Return (x, y) of the center of cell containing provided text 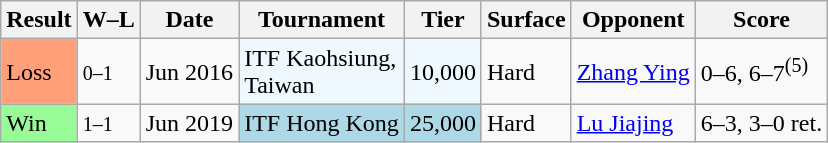
10,000 (442, 72)
25,000 (442, 123)
Lu Jiajing (633, 123)
1–1 (108, 123)
W–L (108, 20)
Win (39, 123)
Opponent (633, 20)
Result (39, 20)
Jun 2019 (189, 123)
Jun 2016 (189, 72)
0–6, 6–7(5) (761, 72)
Score (761, 20)
Tournament (322, 20)
ITF Kaohsiung, Taiwan (322, 72)
Tier (442, 20)
Date (189, 20)
Zhang Ying (633, 72)
Loss (39, 72)
Surface (526, 20)
6–3, 3–0 ret. (761, 123)
0–1 (108, 72)
ITF Hong Kong (322, 123)
